Locate the cell with the specified text and output its [x, y] center coordinate. 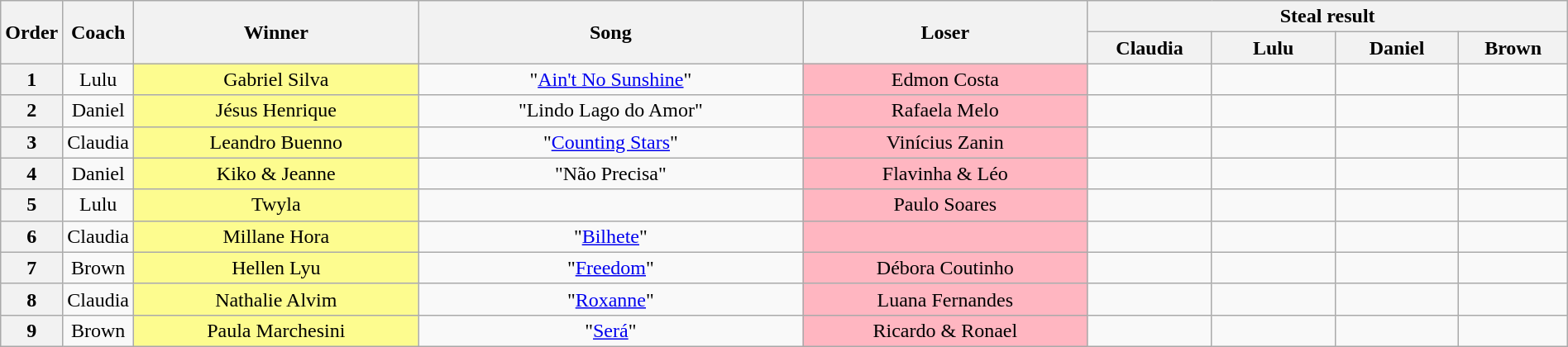
3 [31, 142]
Kiko & Jeanne [276, 173]
1 [31, 79]
Leandro Buenno [276, 142]
Débora Coutinho [945, 268]
"Roxanne" [610, 299]
9 [31, 330]
"Counting Stars" [610, 142]
Ricardo & Ronael [945, 330]
"Freedom" [610, 268]
Rafaela Melo [945, 111]
Steal result [1327, 17]
"Não Precisa" [610, 173]
"Lindo Lago do Amor" [610, 111]
Paula Marchesini [276, 330]
Loser [945, 32]
Nathalie Alvim [276, 299]
Vinícius Zanin [945, 142]
Twyla [276, 205]
Song [610, 32]
Luana Fernandes [945, 299]
Gabriel Silva [276, 79]
Coach [98, 32]
Hellen Lyu [276, 268]
Edmon Costa [945, 79]
Flavinha & Léo [945, 173]
"Ain't No Sunshine" [610, 79]
Winner [276, 32]
4 [31, 173]
8 [31, 299]
"Bilhete" [610, 236]
Paulo Soares [945, 205]
7 [31, 268]
2 [31, 111]
Jésus Henrique [276, 111]
Order [31, 32]
Millane Hora [276, 236]
5 [31, 205]
"Será" [610, 330]
6 [31, 236]
